Return [X, Y] of the center of cell containing provided text 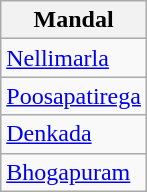
Bhogapuram [74, 172]
Poosapatirega [74, 96]
Mandal [74, 20]
Nellimarla [74, 58]
Denkada [74, 134]
